Output the [x, y] coordinate of the center of the cell containing the given text.  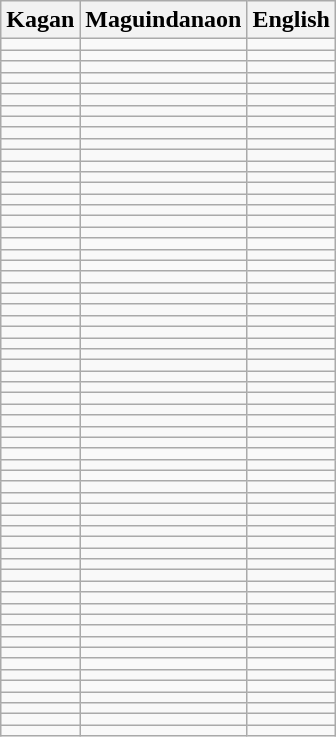
English [291, 20]
Maguindanaon [164, 20]
Kagan [40, 20]
